Determine the (x, y) coordinate at the center of the cell enclosing the given text.  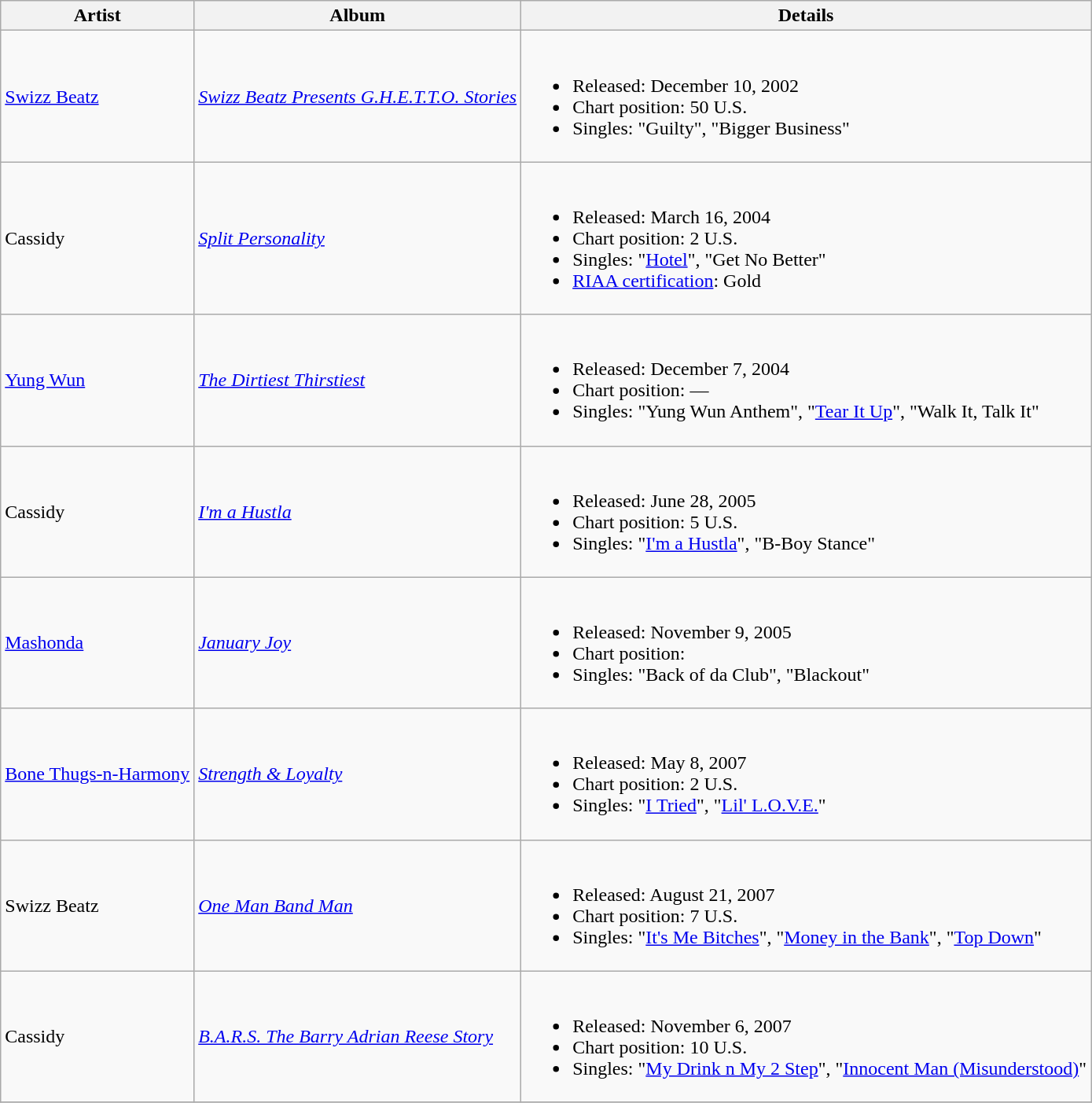
I'm a Hustla (358, 511)
Released: December 7, 2004Chart position: —Singles: "Yung Wun Anthem", "Tear It Up", "Walk It, Talk It" (807, 381)
Album (358, 16)
Split Personality (358, 238)
Details (807, 16)
Mashonda (97, 643)
Released: May 8, 2007Chart position: 2 U.S.Singles: "I Tried", "Lil' L.O.V.E." (807, 774)
Strength & Loyalty (358, 774)
B.A.R.S. The Barry Adrian Reese Story (358, 1036)
Released: December 10, 2002Chart position: 50 U.S.Singles: "Guilty", "Bigger Business" (807, 96)
Released: March 16, 2004Chart position: 2 U.S.Singles: "Hotel", "Get No Better"RIAA certification: Gold (807, 238)
Bone Thugs-n-Harmony (97, 774)
One Man Band Man (358, 906)
Released: June 28, 2005Chart position: 5 U.S.Singles: "I'm a Hustla", "B-Boy Stance" (807, 511)
January Joy (358, 643)
Released: November 6, 2007Chart position: 10 U.S.Singles: "My Drink n My 2 Step", "Innocent Man (Misunderstood)" (807, 1036)
Released: November 9, 2005Chart position:Singles: "Back of da Club", "Blackout" (807, 643)
Yung Wun (97, 381)
Artist (97, 16)
Swizz Beatz Presents G.H.E.T.T.O. Stories (358, 96)
Released: August 21, 2007Chart position: 7 U.S.Singles: "It's Me Bitches", "Money in the Bank", "Top Down" (807, 906)
The Dirtiest Thirstiest (358, 381)
